Detect which cell encompasses the target text, then output its [x, y] center coordinate. 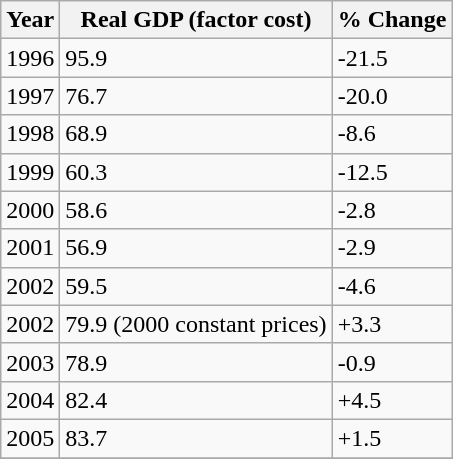
-0.9 [392, 362]
68.9 [196, 134]
2005 [30, 438]
59.5 [196, 286]
-21.5 [392, 58]
% Change [392, 20]
2004 [30, 400]
83.7 [196, 438]
-2.9 [392, 248]
76.7 [196, 96]
-2.8 [392, 210]
1997 [30, 96]
+4.5 [392, 400]
2003 [30, 362]
Real GDP (factor cost) [196, 20]
+1.5 [392, 438]
1998 [30, 134]
1999 [30, 172]
56.9 [196, 248]
2001 [30, 248]
1996 [30, 58]
82.4 [196, 400]
78.9 [196, 362]
-12.5 [392, 172]
-4.6 [392, 286]
2000 [30, 210]
Year [30, 20]
95.9 [196, 58]
79.9 (2000 constant prices) [196, 324]
58.6 [196, 210]
-8.6 [392, 134]
-20.0 [392, 96]
60.3 [196, 172]
+3.3 [392, 324]
